Pinpoint the cell where the given text exists, returning its (x, y) midpoint coordinate. 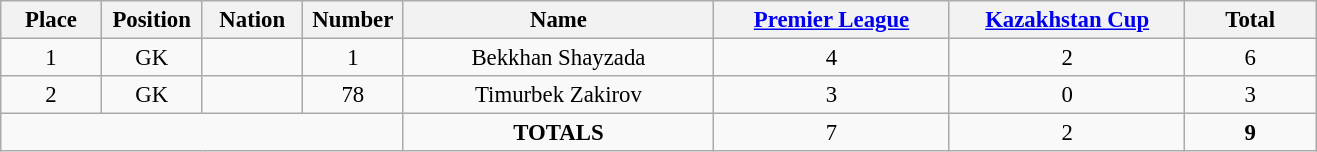
Number (354, 20)
6 (1250, 58)
Place (52, 20)
Nation (252, 20)
Total (1250, 20)
Kazakhstan Cup (1067, 20)
Name (558, 20)
Position (152, 20)
9 (1250, 133)
Timurbek Zakirov (558, 95)
TOTALS (558, 133)
Premier League (832, 20)
7 (832, 133)
0 (1067, 95)
78 (354, 95)
Bekkhan Shayzada (558, 58)
4 (832, 58)
